For the text-containing cell, return its midpoint in (x, y) coordinate format. 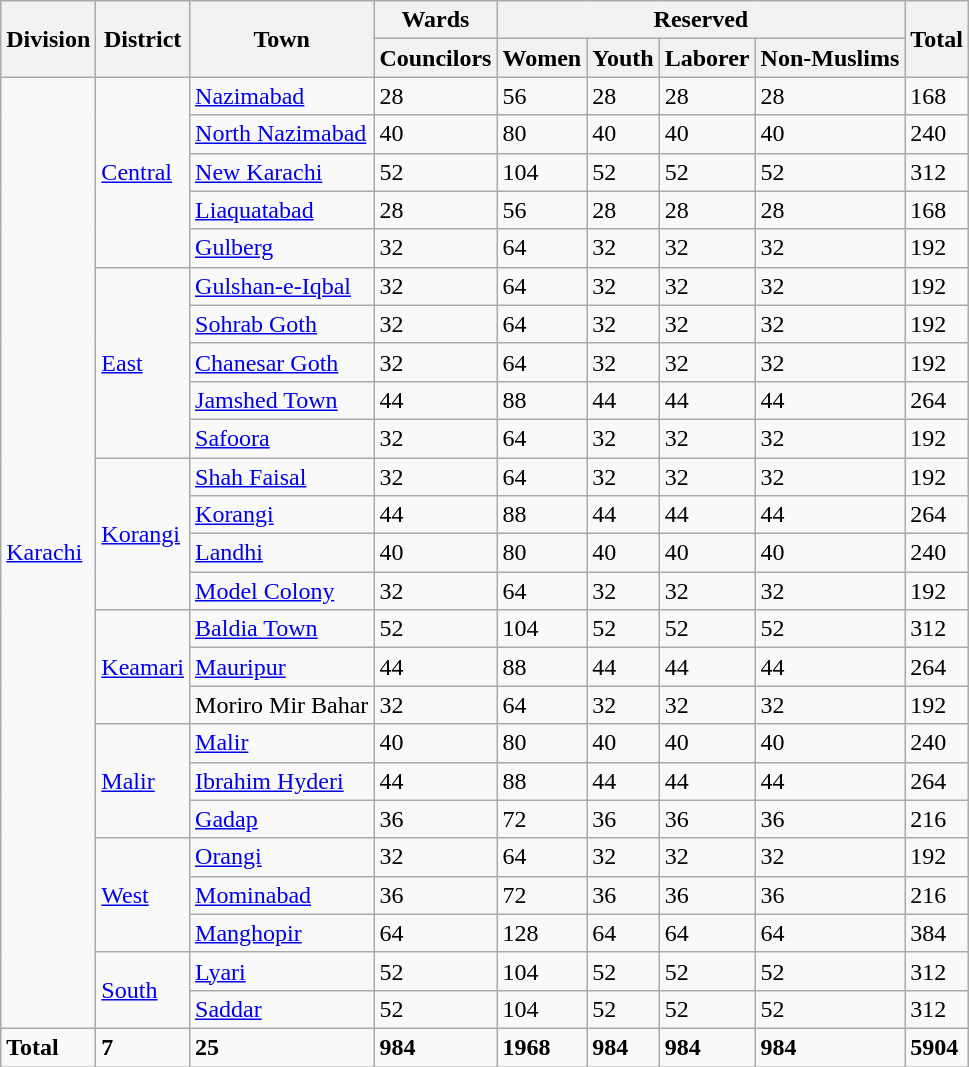
North Nazimabad (282, 134)
Gadap (282, 819)
25 (282, 1047)
5904 (937, 1047)
Sohrab Goth (282, 324)
Central (143, 172)
East (143, 362)
Laborer (707, 58)
Mominabad (282, 895)
Gulshan-e-Iqbal (282, 286)
Shah Faisal (282, 477)
Karachi (48, 553)
Landhi (282, 553)
Moriro Mir Bahar (282, 705)
Gulberg (282, 248)
Mauripur (282, 667)
New Karachi (282, 172)
Reserved (701, 20)
Safoora (282, 438)
384 (937, 933)
District (143, 39)
Nazimabad (282, 96)
Saddar (282, 1009)
Manghopir (282, 933)
Baldia Town (282, 629)
Division (48, 39)
West (143, 895)
Women (542, 58)
Keamari (143, 667)
Ibrahim Hyderi (282, 781)
Youth (623, 58)
1968 (542, 1047)
Town (282, 39)
Liaquatabad (282, 210)
Orangi (282, 857)
7 (143, 1047)
Model Colony (282, 591)
128 (542, 933)
Councilors (436, 58)
Jamshed Town (282, 400)
Non-Muslims (830, 58)
Chanesar Goth (282, 362)
Lyari (282, 971)
South (143, 990)
Wards (436, 20)
